Determine the (X, Y) coordinate at the center of the cell enclosing the given text.  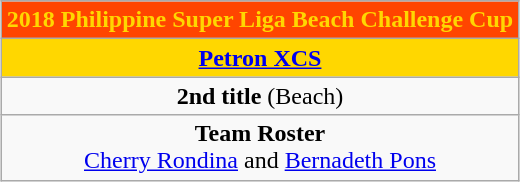
2nd title (Beach) (260, 96)
Petron XCS (260, 58)
2018 Philippine Super Liga Beach Challenge Cup (260, 20)
Team RosterCherry Rondina and Bernadeth Pons (260, 148)
